Output the [x, y] coordinate of the center of the cell containing the given text.  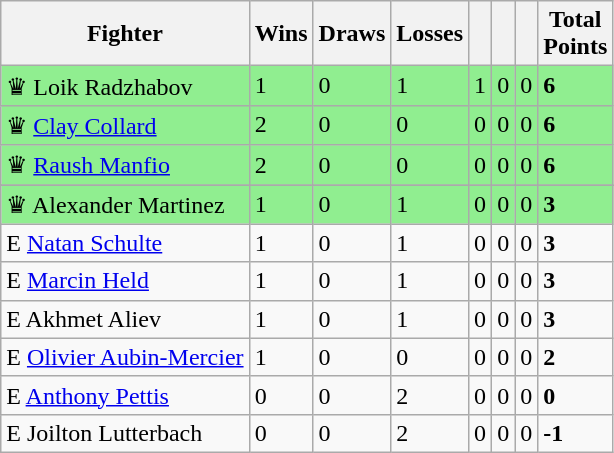
E Anthony Pettis [125, 395]
Draws [352, 34]
Wins [281, 34]
Losses [430, 34]
♛ Clay Collard [125, 125]
-1 [576, 433]
E Akhmet Aliev [125, 319]
♛ Raush Manfio [125, 165]
E Marcin Held [125, 281]
♛ Loik Radzhabov [125, 86]
E Natan Schulte [125, 243]
Total Points [576, 34]
E Joilton Lutterbach [125, 433]
♛ Alexander Martinez [125, 204]
Fighter [125, 34]
E Olivier Aubin-Mercier [125, 357]
